Scan for the cell matching the given text and deliver its [x, y] coordinate at center. 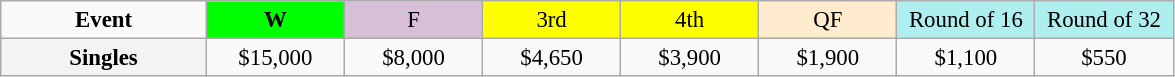
Round of 32 [1104, 20]
W [275, 20]
Round of 16 [966, 20]
$15,000 [275, 58]
Singles [104, 58]
$3,900 [690, 58]
Event [104, 20]
4th [690, 20]
$1,100 [966, 58]
$8,000 [413, 58]
3rd [552, 20]
$550 [1104, 58]
$1,900 [828, 58]
QF [828, 20]
$4,650 [552, 58]
F [413, 20]
